Return [X, Y] of the center of cell containing provided text 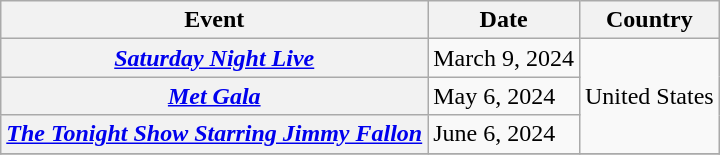
May 6, 2024 [504, 96]
Country [649, 20]
Date [504, 20]
Saturday Night Live [214, 58]
Event [214, 20]
Met Gala [214, 96]
March 9, 2024 [504, 58]
June 6, 2024 [504, 134]
United States [649, 96]
The Tonight Show Starring Jimmy Fallon [214, 134]
